Find where the given text appears and provide that cell's center as (X, Y) coordinate. 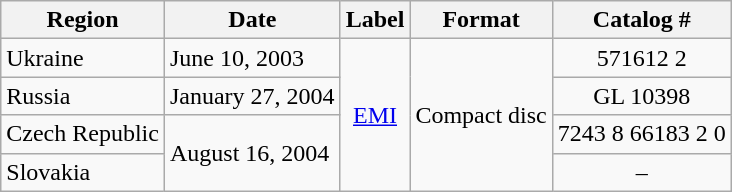
Format (481, 20)
GL 10398 (642, 96)
7243 8 66183 2 0 (642, 134)
– (642, 172)
Date (252, 20)
Russia (83, 96)
Region (83, 20)
571612 2 (642, 58)
EMI (375, 115)
Catalog # (642, 20)
June 10, 2003 (252, 58)
Ukraine (83, 58)
Czech Republic (83, 134)
Slovakia (83, 172)
Compact disc (481, 115)
Label (375, 20)
January 27, 2004 (252, 96)
August 16, 2004 (252, 153)
